For the text-containing cell, return its midpoint in (X, Y) coordinate format. 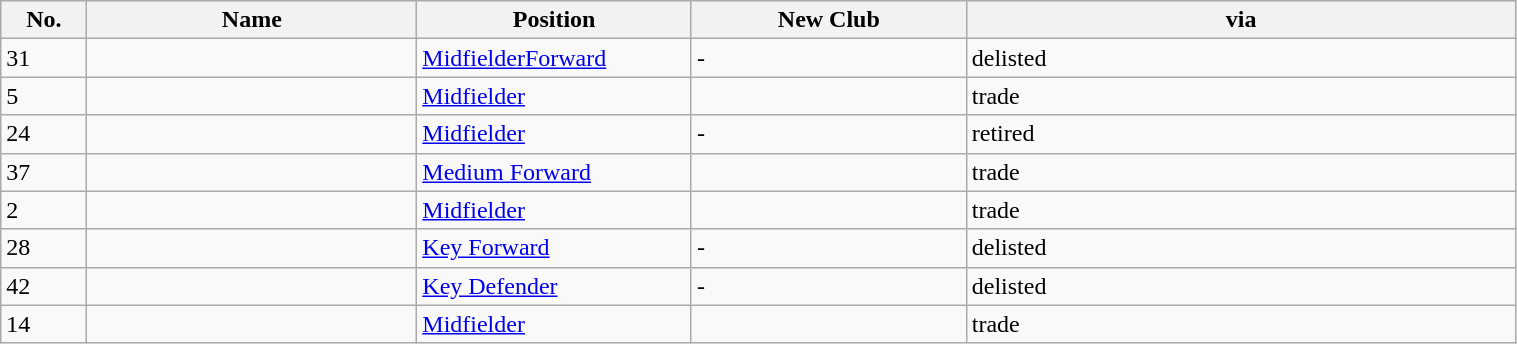
No. (44, 20)
42 (44, 286)
5 (44, 96)
2 (44, 210)
28 (44, 248)
14 (44, 324)
Position (554, 20)
Key Defender (554, 286)
New Club (828, 20)
24 (44, 134)
retired (1241, 134)
37 (44, 172)
31 (44, 58)
Medium Forward (554, 172)
MidfielderForward (554, 58)
Key Forward (554, 248)
Name (252, 20)
via (1241, 20)
